Output the [X, Y] coordinate of the center of the cell containing the given text.  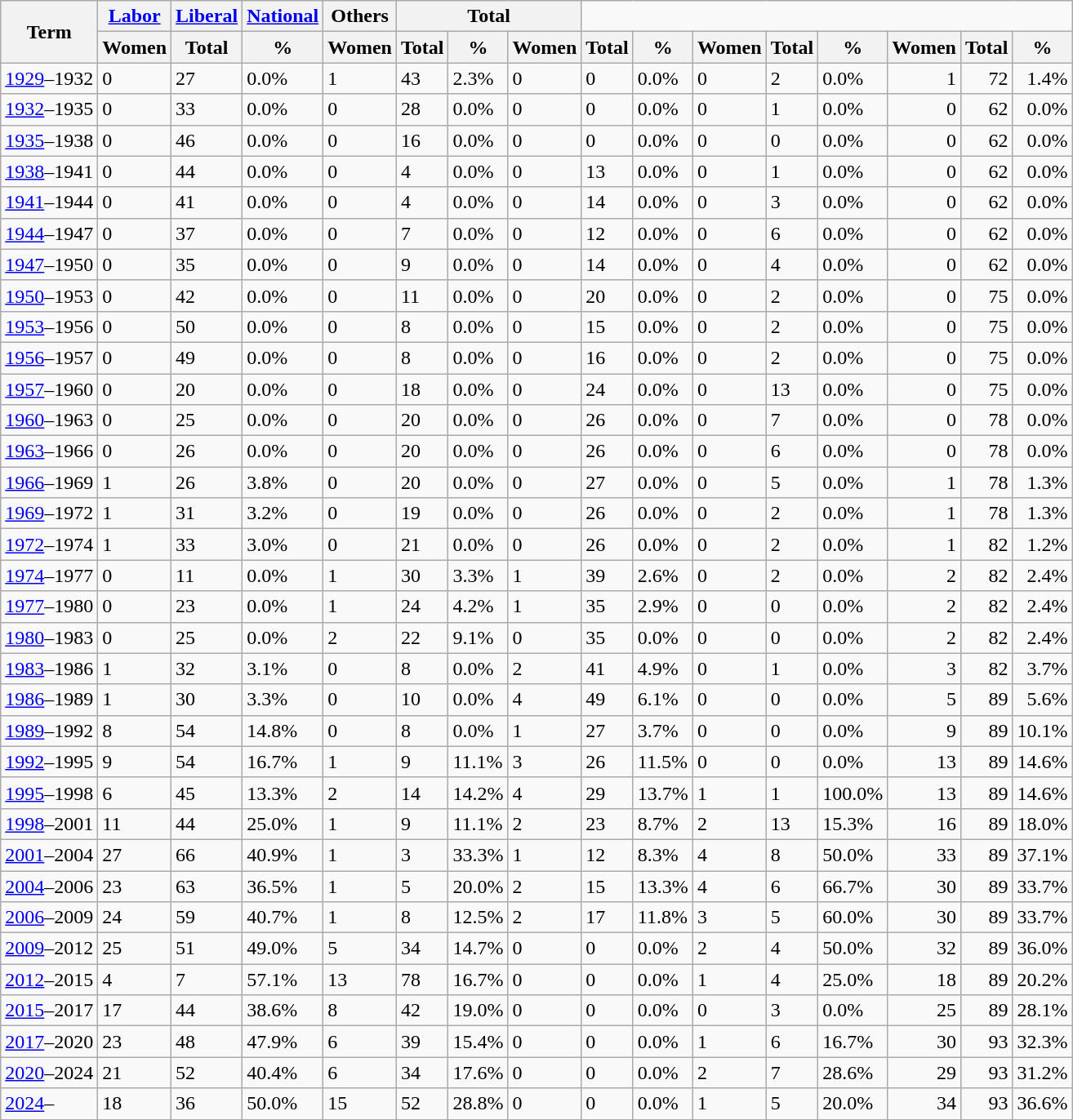
3.2% [283, 513]
1932–1935 [49, 109]
1.2% [1042, 544]
37.1% [1042, 855]
31.2% [1042, 1073]
49.0% [283, 949]
1944–1947 [49, 233]
66.7% [853, 886]
28.6% [853, 1073]
1983–1986 [49, 669]
72 [986, 78]
4.2% [479, 607]
11.5% [663, 762]
1974–1977 [49, 576]
14.7% [479, 949]
40.7% [283, 918]
60.0% [853, 918]
38.6% [283, 1011]
36.5% [283, 886]
100.0% [853, 793]
1957–1960 [49, 389]
1995–1998 [49, 793]
57.1% [283, 980]
2004–2006 [49, 886]
66 [207, 855]
45 [207, 793]
12.5% [479, 918]
2017–2020 [49, 1042]
1972–1974 [49, 544]
Labor [135, 16]
2006–2009 [49, 918]
28 [422, 109]
19 [422, 513]
63 [207, 886]
40.9% [283, 855]
14.2% [479, 793]
Liberal [207, 16]
10.1% [1042, 731]
13.7% [663, 793]
19.0% [479, 1011]
36.6% [1042, 1104]
Others [360, 16]
1953–1956 [49, 327]
15.4% [479, 1042]
1941–1944 [49, 202]
1992–1995 [49, 762]
Term [49, 32]
3.8% [283, 482]
47.9% [283, 1042]
17.6% [479, 1073]
National [283, 16]
40.4% [283, 1073]
1929–1932 [49, 78]
20.2% [1042, 980]
1960–1963 [49, 420]
6.1% [663, 700]
33.3% [479, 855]
1935–1938 [49, 140]
1956–1957 [49, 358]
37 [207, 233]
2001–2004 [49, 855]
2.3% [479, 78]
36 [207, 1104]
3.0% [283, 544]
1969–1972 [49, 513]
2020–2024 [49, 1073]
3.1% [283, 669]
5.6% [1042, 700]
1938–1941 [49, 171]
9.1% [479, 638]
1998–2001 [49, 824]
15.3% [853, 824]
2015–2017 [49, 1011]
31 [207, 513]
8.3% [663, 855]
1963–1966 [49, 451]
1947–1950 [49, 264]
10 [422, 700]
22 [422, 638]
11.8% [663, 918]
43 [422, 78]
4.9% [663, 669]
36.0% [1042, 949]
48 [207, 1042]
2.9% [663, 607]
32.3% [1042, 1042]
1950–1953 [49, 296]
1.4% [1042, 78]
59 [207, 918]
1989–1992 [49, 731]
8.7% [663, 824]
18.0% [1042, 824]
46 [207, 140]
28.8% [479, 1104]
50 [207, 327]
14.8% [283, 731]
2024– [49, 1104]
1986–1989 [49, 700]
51 [207, 949]
1980–1983 [49, 638]
28.1% [1042, 1011]
1977–1980 [49, 607]
2009–2012 [49, 949]
2.6% [663, 576]
2012–2015 [49, 980]
1966–1969 [49, 482]
